Scan for the cell matching the given text and deliver its [x, y] coordinate at center. 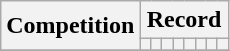
Record [184, 20]
Competition [70, 26]
